Output the [X, Y] coordinate of the center of the cell containing the given text.  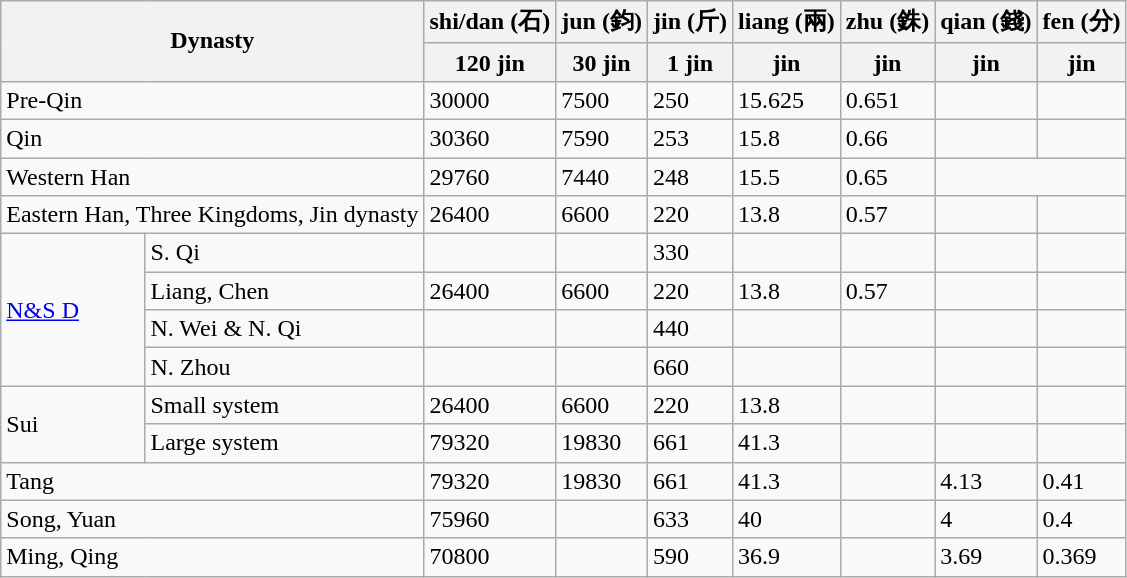
30000 [490, 100]
15.5 [787, 177]
590 [690, 557]
Sui [73, 424]
75960 [490, 519]
15.8 [787, 138]
253 [690, 138]
N&S D [73, 310]
Tang [212, 481]
15.625 [787, 100]
248 [690, 177]
3.69 [986, 557]
30360 [490, 138]
0.651 [887, 100]
120 jin [490, 62]
shi/dan (石) [490, 22]
36.9 [787, 557]
7500 [602, 100]
633 [690, 519]
qian (錢) [986, 22]
0.41 [1082, 481]
Liang, Chen [284, 291]
250 [690, 100]
Western Han [212, 177]
N. Zhou [284, 367]
330 [690, 253]
Large system [284, 443]
S. Qi [284, 253]
Pre-Qin [212, 100]
660 [690, 367]
70800 [490, 557]
440 [690, 329]
0.4 [1082, 519]
Dynasty [212, 42]
N. Wei & N. Qi [284, 329]
Ming, Qing [212, 557]
fen (分) [1082, 22]
4.13 [986, 481]
Song, Yuan [212, 519]
Qin [212, 138]
0.65 [887, 177]
jun (鈞) [602, 22]
jin (斤) [690, 22]
7440 [602, 177]
zhu (銖) [887, 22]
7590 [602, 138]
0.66 [887, 138]
40 [787, 519]
Small system [284, 405]
29760 [490, 177]
Eastern Han, Three Kingdoms, Jin dynasty [212, 215]
4 [986, 519]
30 jin [602, 62]
0.369 [1082, 557]
liang (兩) [787, 22]
1 jin [690, 62]
